Identify which cell holds the provided text, then report its [X, Y] central coordinate. 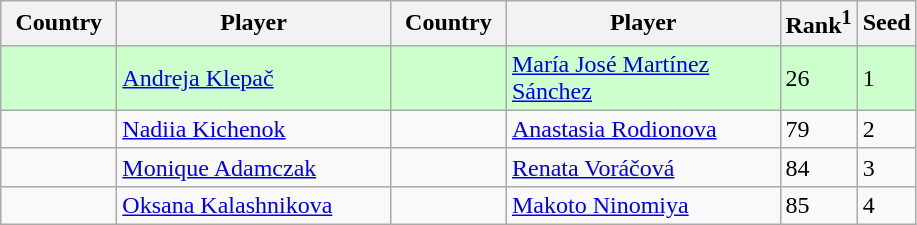
1 [886, 78]
Monique Adamczak [254, 167]
Makoto Ninomiya [643, 205]
85 [818, 205]
Renata Voráčová [643, 167]
2 [886, 129]
Andreja Klepač [254, 78]
Rank1 [818, 24]
Nadiia Kichenok [254, 129]
Anastasia Rodionova [643, 129]
79 [818, 129]
María José Martínez Sánchez [643, 78]
Seed [886, 24]
3 [886, 167]
4 [886, 205]
84 [818, 167]
Oksana Kalashnikova [254, 205]
26 [818, 78]
